Scan for the cell matching the given text and deliver its [X, Y] coordinate at center. 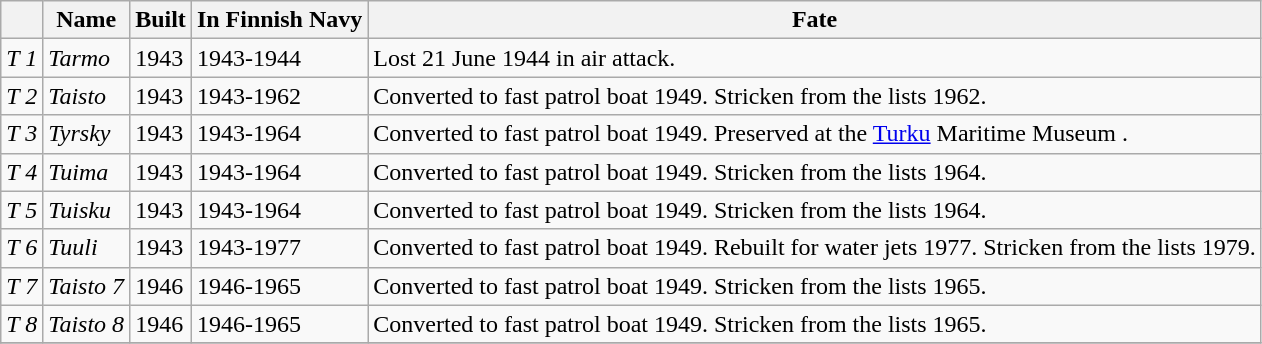
In Finnish Navy [279, 20]
Converted to fast patrol boat 1949. Preserved at the Turku Maritime Museum . [815, 134]
Tyrsky [86, 134]
1943-1977 [279, 248]
Fate [815, 20]
Converted to fast patrol boat 1949. Rebuilt for water jets 1977. Stricken from the lists 1979. [815, 248]
Taisto 7 [86, 286]
Tuima [86, 172]
Tuuli [86, 248]
Taisto 8 [86, 324]
T 6 [22, 248]
T 3 [22, 134]
T 8 [22, 324]
T 4 [22, 172]
Lost 21 June 1944 in air attack. [815, 58]
Converted to fast patrol boat 1949. Stricken from the lists 1962. [815, 96]
1943-1944 [279, 58]
Tuisku [86, 210]
T 1 [22, 58]
T 5 [22, 210]
Tarmo [86, 58]
Name [86, 20]
Taisto [86, 96]
T 2 [22, 96]
1943-1962 [279, 96]
T 7 [22, 286]
Built [161, 20]
